For the text-containing cell, return its midpoint in [X, Y] coordinate format. 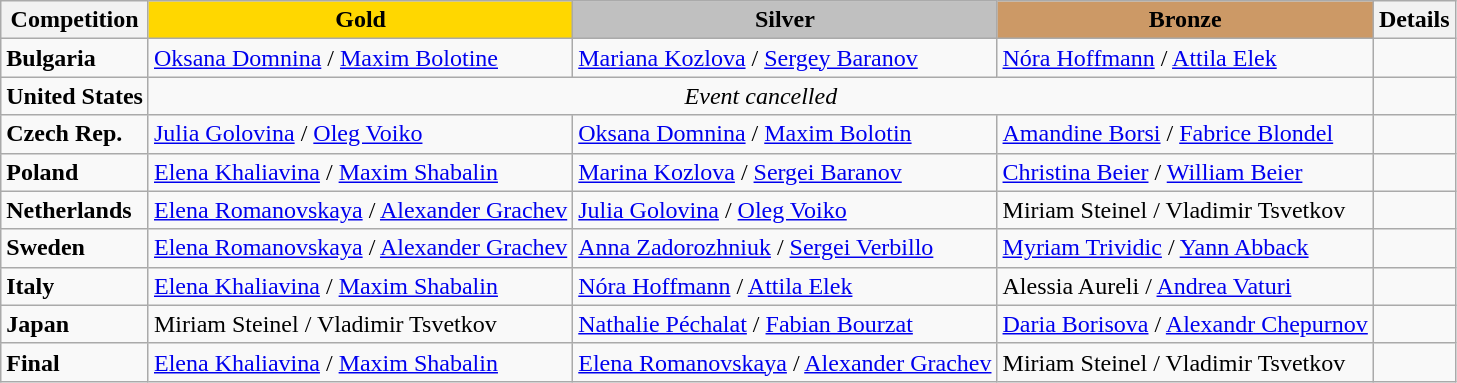
United States [75, 96]
Final [75, 362]
Gold [360, 20]
Czech Rep. [75, 134]
Mariana Kozlova / Sergey Baranov [785, 58]
Japan [75, 324]
Amandine Borsi / Fabrice Blondel [1185, 134]
Bronze [1185, 20]
Marina Kozlova / Sergei Baranov [785, 172]
Daria Borisova / Alexandr Chepurnov [1185, 324]
Oksana Domnina / Maxim Bolotine [360, 58]
Alessia Aureli / Andrea Vaturi [1185, 286]
Bulgaria [75, 58]
Competition [75, 20]
Oksana Domnina / Maxim Bolotin [785, 134]
Myriam Trividic / Yann Abback [1185, 248]
Anna Zadorozhniuk / Sergei Verbillo [785, 248]
Poland [75, 172]
Details [1414, 20]
Silver [785, 20]
Event cancelled [760, 96]
Italy [75, 286]
Nathalie Péchalat / Fabian Bourzat [785, 324]
Christina Beier / William Beier [1185, 172]
Sweden [75, 248]
Netherlands [75, 210]
